Identify which cell holds the provided text, then report its [X, Y] central coordinate. 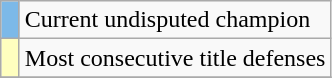
Current undisputed champion [175, 20]
Most consecutive title defenses [175, 58]
